Pinpoint the cell where the given text exists, returning its [x, y] midpoint coordinate. 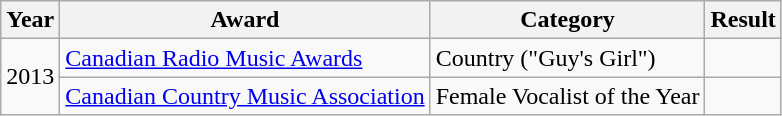
Award [245, 20]
Female Vocalist of the Year [568, 96]
Country ("Guy's Girl") [568, 58]
Canadian Country Music Association [245, 96]
Canadian Radio Music Awards [245, 58]
Result [743, 20]
2013 [30, 77]
Category [568, 20]
Year [30, 20]
